Identify which cell holds the provided text, then report its [x, y] central coordinate. 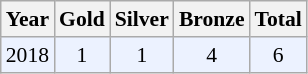
6 [278, 55]
Gold [82, 19]
2018 [28, 55]
Year [28, 19]
Bronze [212, 19]
4 [212, 55]
Silver [142, 19]
Total [278, 19]
